Output the [X, Y] coordinate of the center of the cell containing the given text.  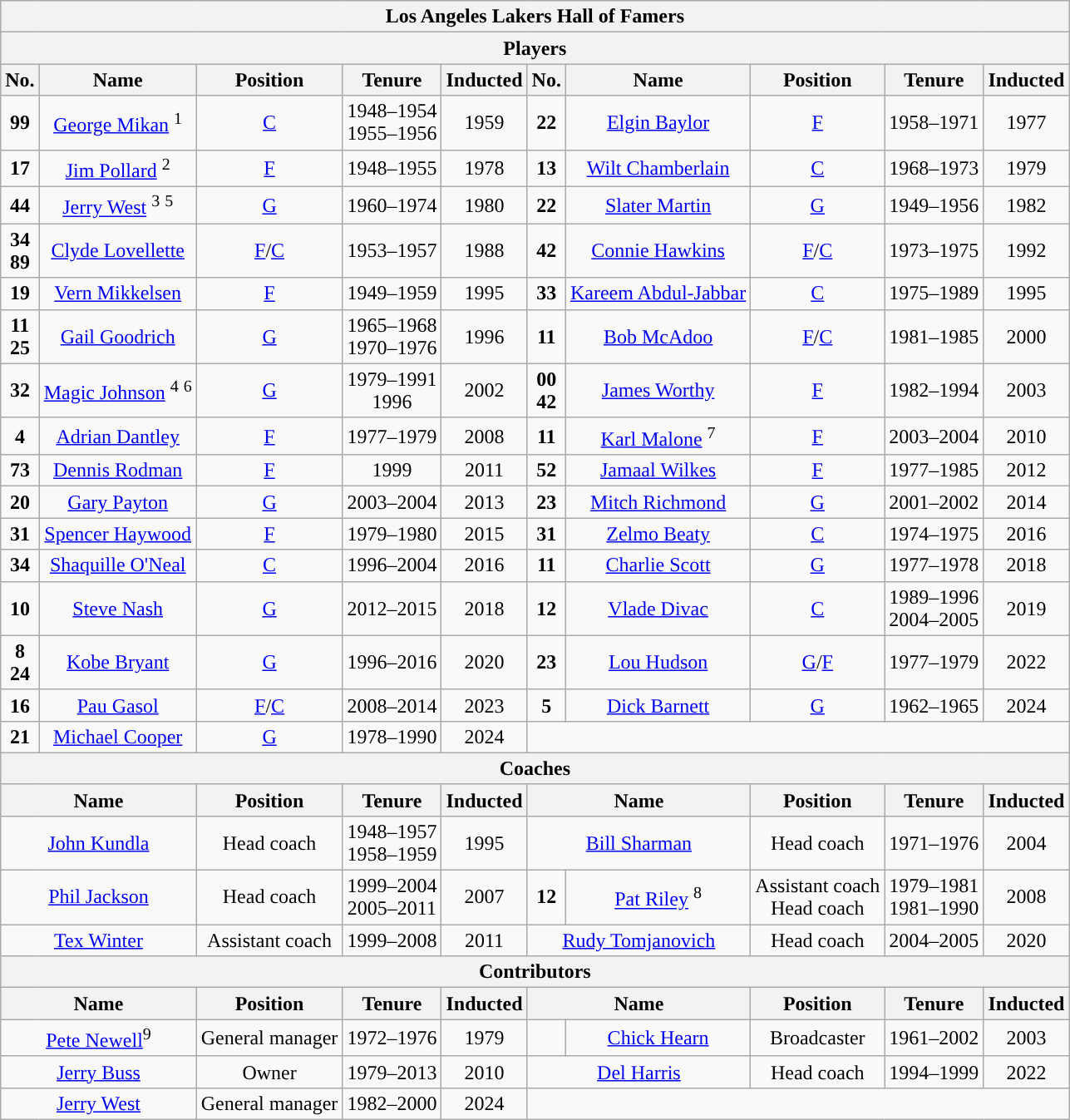
1968–1973 [934, 168]
34 [20, 565]
1972–1976 [392, 1038]
1949–1956 [934, 206]
1962–1965 [934, 705]
2013 [484, 502]
James Worthy [658, 391]
1994–1999 [934, 1072]
1125 [20, 336]
1948–19541955–1956 [392, 123]
Phil Jackson [98, 898]
Chick Hearn [658, 1038]
1960–1974 [392, 206]
Zelmo Beaty [658, 534]
Kobe Bryant [118, 662]
33 [546, 294]
2012 [1026, 471]
824 [20, 662]
2000 [1026, 336]
Players [535, 48]
Jerry West 3 5 [118, 206]
Broadcaster [818, 1038]
Pat Riley 8 [658, 898]
44 [20, 206]
73 [20, 471]
1977 [1026, 123]
1981–1985 [934, 336]
1979–1981 1981–1990 [934, 898]
G/F [818, 662]
Gary Payton [118, 502]
2015 [484, 534]
Bob McAdoo [658, 336]
4 [20, 436]
Assistant coach [269, 940]
1948–19571958–1959 [392, 843]
21 [20, 737]
Charlie Scott [658, 565]
2008–2014 [392, 705]
1996–2016 [392, 662]
Pete Newell9 [98, 1038]
1982–1994 [934, 391]
42 [546, 251]
George Mikan 1 [118, 123]
Karl Malone 7 [658, 436]
Shaquille O'Neal [118, 565]
16 [20, 705]
1965–19681970–1976 [392, 336]
52 [546, 471]
1977–1978 [934, 565]
2004–2005 [934, 940]
Wilt Chamberlain [658, 168]
1979–19911996 [392, 391]
Bill Sharman [639, 843]
3489 [20, 251]
Jim Pollard 2 [118, 168]
1989–19962004–2005 [934, 609]
Del Harris [639, 1072]
Vlade Divac [658, 609]
10 [20, 609]
1999–20042005–2011 [392, 898]
13 [546, 168]
2007 [484, 898]
1979–1980 [392, 534]
1999 [392, 471]
John Kundla [98, 843]
1996 [484, 336]
Rudy Tomjanovich [639, 940]
Jerry West [98, 1103]
Dick Barnett [658, 705]
Adrian Dantley [118, 436]
2012–2015 [392, 609]
2004 [1026, 843]
1961–2002 [934, 1038]
2023 [484, 705]
1982–2000 [392, 1103]
20 [20, 502]
1958–1971 [934, 123]
Kareem Abdul-Jabbar [658, 294]
1978–1990 [392, 737]
5 [546, 705]
Spencer Haywood [118, 534]
Steve Nash [118, 609]
32 [20, 391]
1948–1955 [392, 168]
1949–1959 [392, 294]
1971–1976 [934, 843]
99 [20, 123]
Pau Gasol [118, 705]
Magic Johnson 4 6 [118, 391]
Michael Cooper [118, 737]
1978 [484, 168]
Assistant coachHead coach [818, 898]
Tex Winter [98, 940]
Elgin Baylor [658, 123]
1953–1957 [392, 251]
Slater Martin [658, 206]
1982 [1026, 206]
1975–1989 [934, 294]
2014 [1026, 502]
0042 [546, 391]
19 [20, 294]
1977–1985 [934, 471]
2019 [1026, 609]
2001–2002 [934, 502]
Los Angeles Lakers Hall of Famers [535, 17]
Mitch Richmond [658, 502]
1988 [484, 251]
Lou Hudson [658, 662]
1992 [1026, 251]
1959 [484, 123]
Owner [269, 1072]
Connie Hawkins [658, 251]
Dennis Rodman [118, 471]
2002 [484, 391]
Jerry Buss [98, 1072]
1973–1975 [934, 251]
1974–1975 [934, 534]
Gail Goodrich [118, 336]
Contributors [535, 972]
Coaches [535, 768]
Vern Mikkelsen [118, 294]
Jamaal Wilkes [658, 471]
Clyde Lovellette [118, 251]
1980 [484, 206]
1996–2004 [392, 565]
1979–2013 [392, 1072]
17 [20, 168]
1999–2008 [392, 940]
